From the cell containing the given text, extract its center point as (X, Y) coordinate. 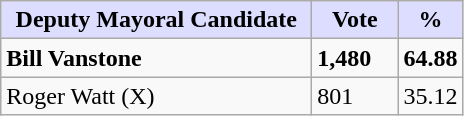
Roger Watt (X) (156, 96)
35.12 (430, 96)
64.88 (430, 58)
801 (355, 96)
Bill Vanstone (156, 58)
Deputy Mayoral Candidate (156, 20)
Vote (355, 20)
% (430, 20)
1,480 (355, 58)
